Provide the (x, y) coordinate of the cell's center where the given text is located.  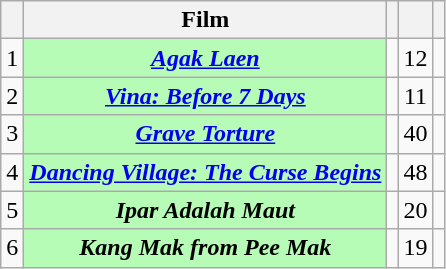
20 (416, 210)
6 (12, 248)
2 (12, 96)
40 (416, 134)
Vina: Before 7 Days (206, 96)
Ipar Adalah Maut (206, 210)
Kang Mak from Pee Mak (206, 248)
3 (12, 134)
5 (12, 210)
Film (206, 20)
12 (416, 58)
48 (416, 172)
11 (416, 96)
1 (12, 58)
Grave Torture (206, 134)
19 (416, 248)
Dancing Village: The Curse Begins (206, 172)
4 (12, 172)
Agak Laen (206, 58)
